Find where the given text appears and provide that cell's center as [X, Y] coordinate. 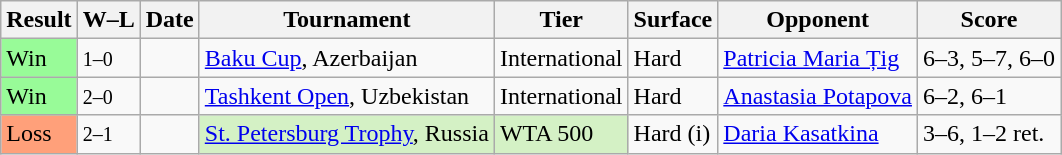
Date [170, 20]
Baku Cup, Azerbaijan [346, 58]
Patricia Maria Țig [818, 58]
St. Petersburg Trophy, Russia [346, 134]
2–1 [108, 134]
W–L [108, 20]
6–3, 5–7, 6–0 [988, 58]
2–0 [108, 96]
6–2, 6–1 [988, 96]
Score [988, 20]
Loss [39, 134]
Surface [673, 20]
Tournament [346, 20]
Result [39, 20]
Tashkent Open, Uzbekistan [346, 96]
3–6, 1–2 ret. [988, 134]
Anastasia Potapova [818, 96]
WTA 500 [561, 134]
1–0 [108, 58]
Daria Kasatkina [818, 134]
Opponent [818, 20]
Tier [561, 20]
Hard (i) [673, 134]
